Locate the cell with the specified text and output its [x, y] center coordinate. 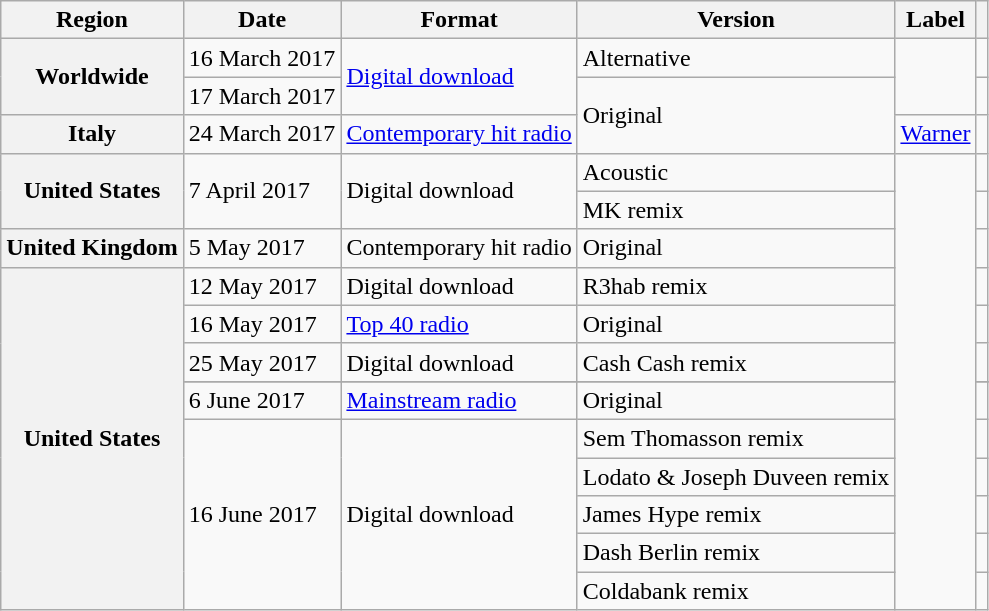
Acoustic [736, 172]
16 May 2017 [262, 324]
Label [936, 20]
6 June 2017 [262, 400]
Cash Cash remix [736, 362]
R3hab remix [736, 286]
Alternative [736, 58]
Sem Thomasson remix [736, 438]
17 March 2017 [262, 96]
Date [262, 20]
Dash Berlin remix [736, 553]
25 May 2017 [262, 362]
Coldabank remix [736, 591]
5 May 2017 [262, 248]
7 April 2017 [262, 191]
Lodato & Joseph Duveen remix [736, 477]
Version [736, 20]
16 March 2017 [262, 58]
United Kingdom [92, 248]
MK remix [736, 210]
12 May 2017 [262, 286]
James Hype remix [736, 515]
Worldwide [92, 77]
Warner [936, 134]
16 June 2017 [262, 514]
Mainstream radio [459, 400]
24 March 2017 [262, 134]
Italy [92, 134]
Top 40 radio [459, 324]
Format [459, 20]
Region [92, 20]
